Output the (x, y) coordinate of the center of the cell containing the given text.  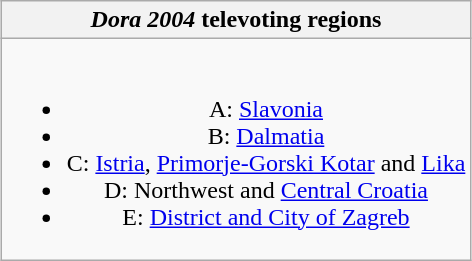
A: SlavoniaB: DalmatiaC: Istria, Primorje-Gorski Kotar and LikaD: Northwest and Central CroatiaE: District and City of Zagreb (236, 150)
Dora 2004 televoting regions (236, 20)
